For the text-containing cell, return its midpoint in (X, Y) coordinate format. 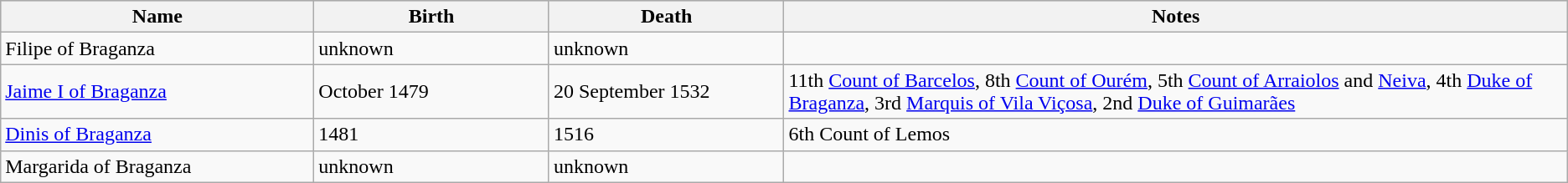
6th Count of Lemos (1176, 135)
Death (667, 17)
Filipe of Braganza (157, 48)
Notes (1176, 17)
Margarida of Braganza (157, 166)
Birth (432, 17)
11th Count of Barcelos, 8th Count of Ourém, 5th Count of Arraiolos and Neiva, 4th Duke of Braganza, 3rd Marquis of Vila Viçosa, 2nd Duke of Guimarães (1176, 92)
20 September 1532 (667, 92)
Dinis of Braganza (157, 135)
1516 (667, 135)
October 1479 (432, 92)
Name (157, 17)
Jaime I of Braganza (157, 92)
1481 (432, 135)
